Locate the cell with the specified text and output its [x, y] center coordinate. 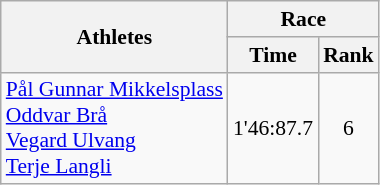
Rank [348, 55]
Athletes [114, 36]
Pål Gunnar MikkelsplassOddvar BråVegard UlvangTerje Langli [114, 128]
Time [273, 55]
1'46:87.7 [273, 128]
6 [348, 128]
Race [304, 19]
